Find where the given text appears and provide that cell's center as (x, y) coordinate. 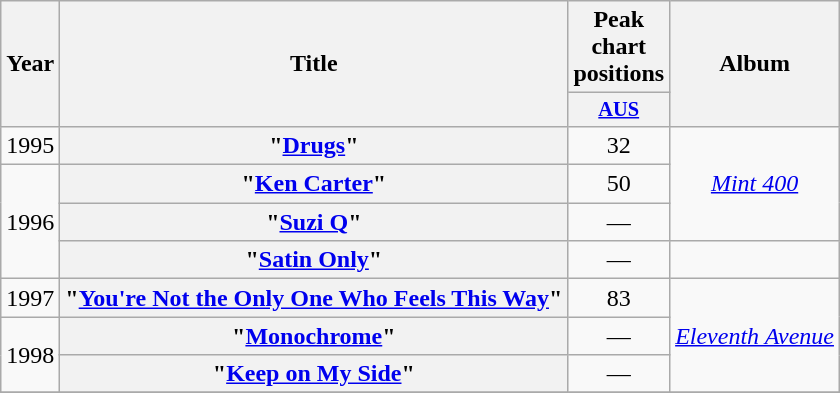
Title (314, 64)
"Ken Carter" (314, 184)
32 (619, 145)
AUS (619, 110)
"Monochrome" (314, 336)
1996 (30, 222)
1995 (30, 145)
Eleventh Avenue (755, 336)
"Suzi Q" (314, 222)
1998 (30, 355)
"Keep on My Side" (314, 374)
Peak chart positions (619, 47)
Year (30, 64)
Mint 400 (755, 183)
83 (619, 298)
50 (619, 184)
"Drugs" (314, 145)
Album (755, 64)
"Satin Only" (314, 260)
"You're Not the Only One Who Feels This Way" (314, 298)
1997 (30, 298)
